Search for the cell housing the specified text and yield its [X, Y] center coordinate. 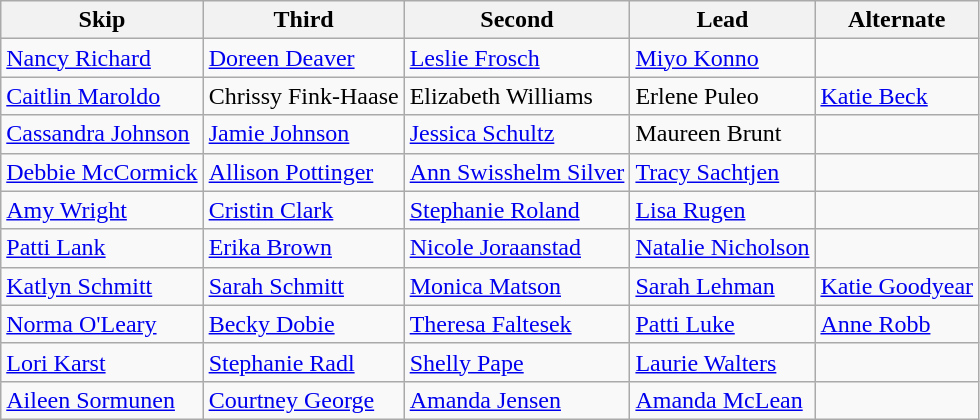
Third [304, 20]
Erika Brown [304, 248]
Anne Robb [897, 324]
Stephanie Roland [517, 210]
Becky Dobie [304, 324]
Jamie Johnson [304, 134]
Allison Pottinger [304, 172]
Norma O'Leary [102, 324]
Jessica Schultz [517, 134]
Sarah Lehman [722, 286]
Sarah Schmitt [304, 286]
Alternate [897, 20]
Lori Karst [102, 362]
Stephanie Radl [304, 362]
Chrissy Fink-Haase [304, 96]
Nancy Richard [102, 58]
Second [517, 20]
Amy Wright [102, 210]
Monica Matson [517, 286]
Courtney George [304, 400]
Doreen Deaver [304, 58]
Lisa Rugen [722, 210]
Amanda Jensen [517, 400]
Amanda McLean [722, 400]
Cassandra Johnson [102, 134]
Patti Luke [722, 324]
Katie Goodyear [897, 286]
Katlyn Schmitt [102, 286]
Erlene Puleo [722, 96]
Miyo Konno [722, 58]
Patti Lank [102, 248]
Aileen Sormunen [102, 400]
Elizabeth Williams [517, 96]
Caitlin Maroldo [102, 96]
Debbie McCormick [102, 172]
Leslie Frosch [517, 58]
Katie Beck [897, 96]
Cristin Clark [304, 210]
Shelly Pape [517, 362]
Maureen Brunt [722, 134]
Natalie Nicholson [722, 248]
Theresa Faltesek [517, 324]
Skip [102, 20]
Nicole Joraanstad [517, 248]
Ann Swisshelm Silver [517, 172]
Laurie Walters [722, 362]
Lead [722, 20]
Tracy Sachtjen [722, 172]
